Detect which cell encompasses the target text, then output its [X, Y] center coordinate. 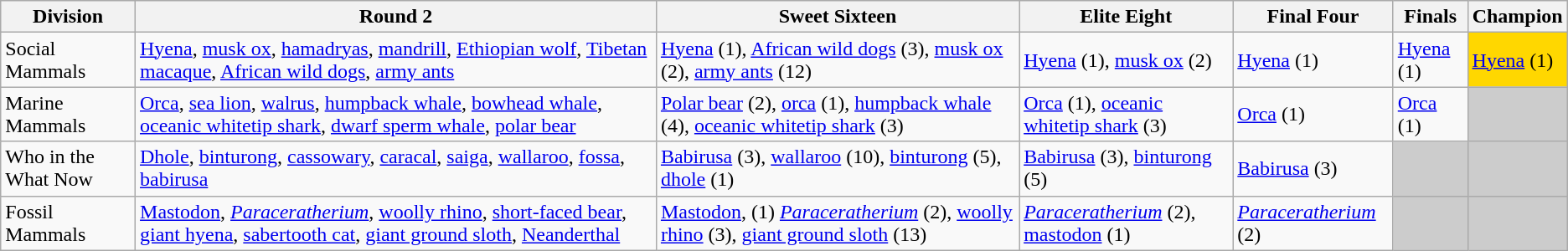
Orca (1), oceanic whitetip shark (3) [1126, 114]
Paraceratherium (2), mastodon (1) [1126, 223]
Round 2 [396, 17]
Hyena (1), African wild dogs (3), musk ox (2), army ants (12) [838, 60]
Orca, sea lion, walrus, humpback whale, bowhead whale, oceanic whitetip shark, dwarf sperm whale, polar bear [396, 114]
Final Four [1313, 17]
Elite Eight [1126, 17]
Babirusa (3) [1313, 169]
Sweet Sixteen [838, 17]
Champion [1518, 17]
Dhole, binturong, cassowary, caracal, saiga, wallaroo, fossa, babirusa [396, 169]
Social Mammals [69, 60]
Polar bear (2), orca (1), humpback whale (4), oceanic whitetip shark (3) [838, 114]
Mastodon, Paraceratherium, woolly rhino, short-faced bear, giant hyena, sabertooth cat, giant ground sloth, Neanderthal [396, 223]
Babirusa (3), wallaroo (10), binturong (5), dhole (1) [838, 169]
Who in the What Now [69, 169]
Fossil Mammals [69, 223]
Finals [1431, 17]
Marine Mammals [69, 114]
Division [69, 17]
Hyena (1), musk ox (2) [1126, 60]
Babirusa (3), binturong (5) [1126, 169]
Paraceratherium (2) [1313, 223]
Mastodon, (1) Paraceratherium (2), woolly rhino (3), giant ground sloth (13) [838, 223]
Hyena, musk ox, hamadryas, mandrill, Ethiopian wolf, Tibetan macaque, African wild dogs, army ants [396, 60]
